Find where the given text appears and provide that cell's center as (X, Y) coordinate. 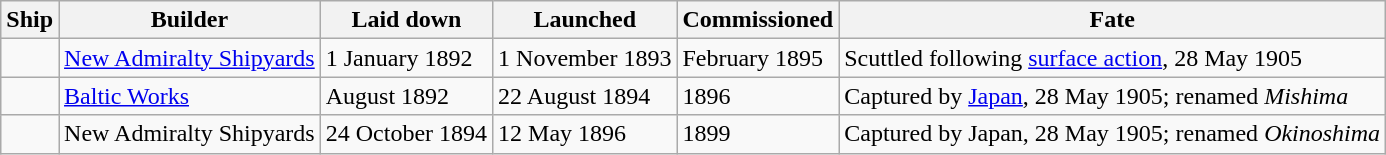
Ship (30, 20)
1896 (758, 96)
Fate (1112, 20)
24 October 1894 (406, 134)
Laid down (406, 20)
12 May 1896 (585, 134)
Commissioned (758, 20)
August 1892 (406, 96)
22 August 1894 (585, 96)
Baltic Works (190, 96)
1 January 1892 (406, 58)
Captured by Japan, 28 May 1905; renamed Mishima (1112, 96)
Scuttled following surface action, 28 May 1905 (1112, 58)
Captured by Japan, 28 May 1905; renamed Okinoshima (1112, 134)
1 November 1893 (585, 58)
Builder (190, 20)
February 1895 (758, 58)
Launched (585, 20)
1899 (758, 134)
